Provide the [x, y] coordinate of the cell's center where the given text is located.  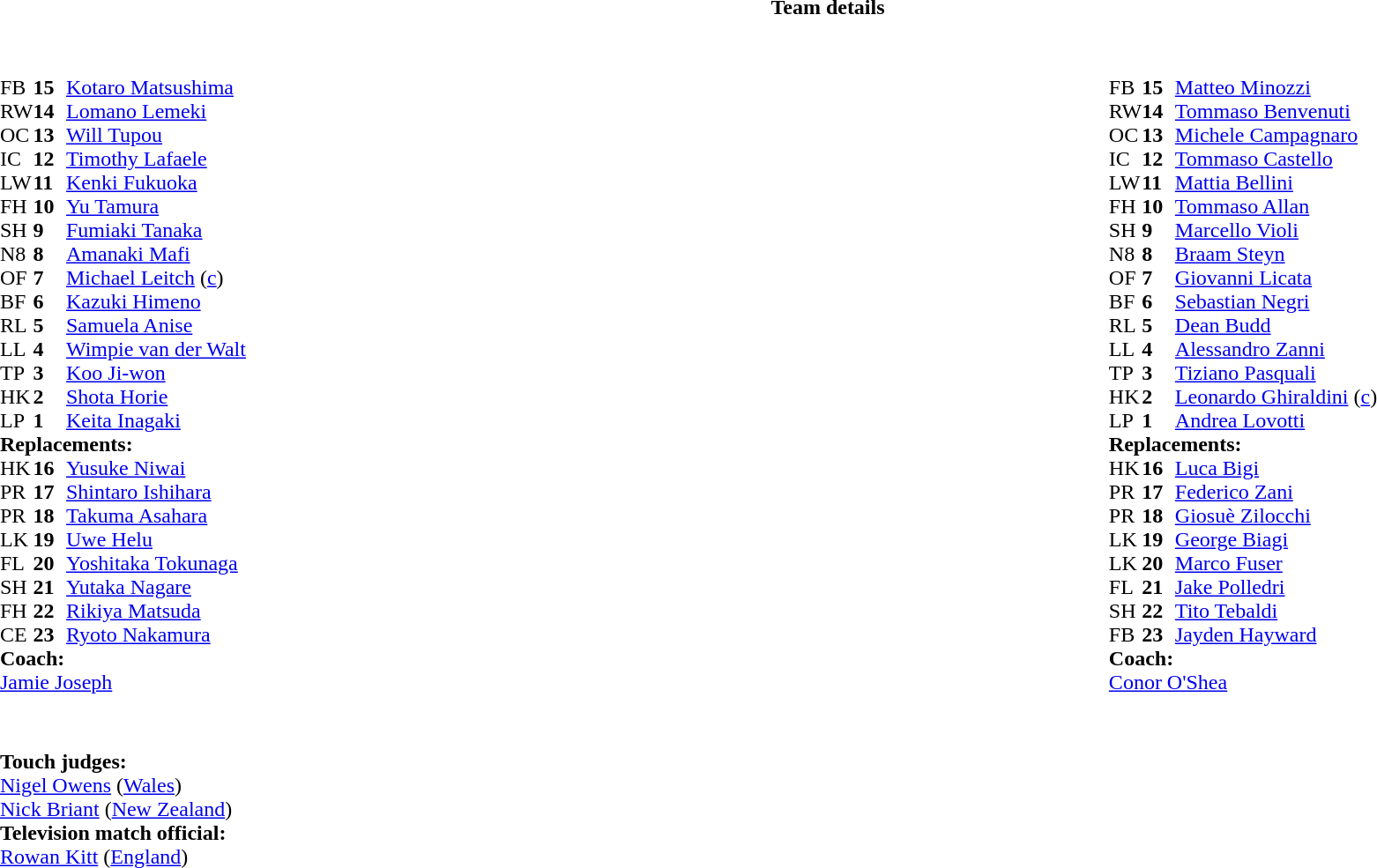
Sebastian Negri [1277, 301]
Leonardo Ghiraldini (c) [1277, 397]
Federico Zani [1277, 492]
Shota Horie [156, 397]
Uwe Helu [156, 539]
Yu Tamura [156, 206]
Giosuè Zilocchi [1277, 516]
Dean Budd [1277, 326]
Alessandro Zanni [1277, 349]
Takuma Asahara [156, 516]
Fumiaki Tanaka [156, 231]
Wimpie van der Walt [156, 349]
Keita Inagaki [156, 421]
Kotaro Matsushima [156, 88]
Conor O'Shea [1243, 682]
Rikiya Matsuda [156, 612]
Yutaka Nagare [156, 587]
Tiziano Pasquali [1277, 374]
Luca Bigi [1277, 469]
Will Tupou [156, 136]
Marcello Violi [1277, 231]
Ryoto Nakamura [156, 634]
Jake Polledri [1277, 587]
Shintaro Ishihara [156, 492]
Giovanni Licata [1277, 278]
Michael Leitch (c) [156, 278]
Michele Campagnaro [1277, 136]
Amanaki Mafi [156, 254]
Kenki Fukuoka [156, 183]
Jamie Joseph [123, 682]
Jayden Hayward [1277, 634]
Tito Tebaldi [1277, 612]
Kazuki Himeno [156, 301]
Matteo Minozzi [1277, 88]
Timothy Lafaele [156, 159]
Samuela Anise [156, 326]
Lomano Lemeki [156, 111]
CE [17, 634]
Andrea Lovotti [1277, 421]
Tommaso Castello [1277, 159]
George Biagi [1277, 539]
Tommaso Allan [1277, 206]
Koo Ji-won [156, 374]
Marco Fuser [1277, 564]
Mattia Bellini [1277, 183]
Braam Steyn [1277, 254]
Yusuke Niwai [156, 469]
Tommaso Benvenuti [1277, 111]
Yoshitaka Tokunaga [156, 564]
